Determine the (X, Y) coordinate at the center of the cell enclosing the given text.  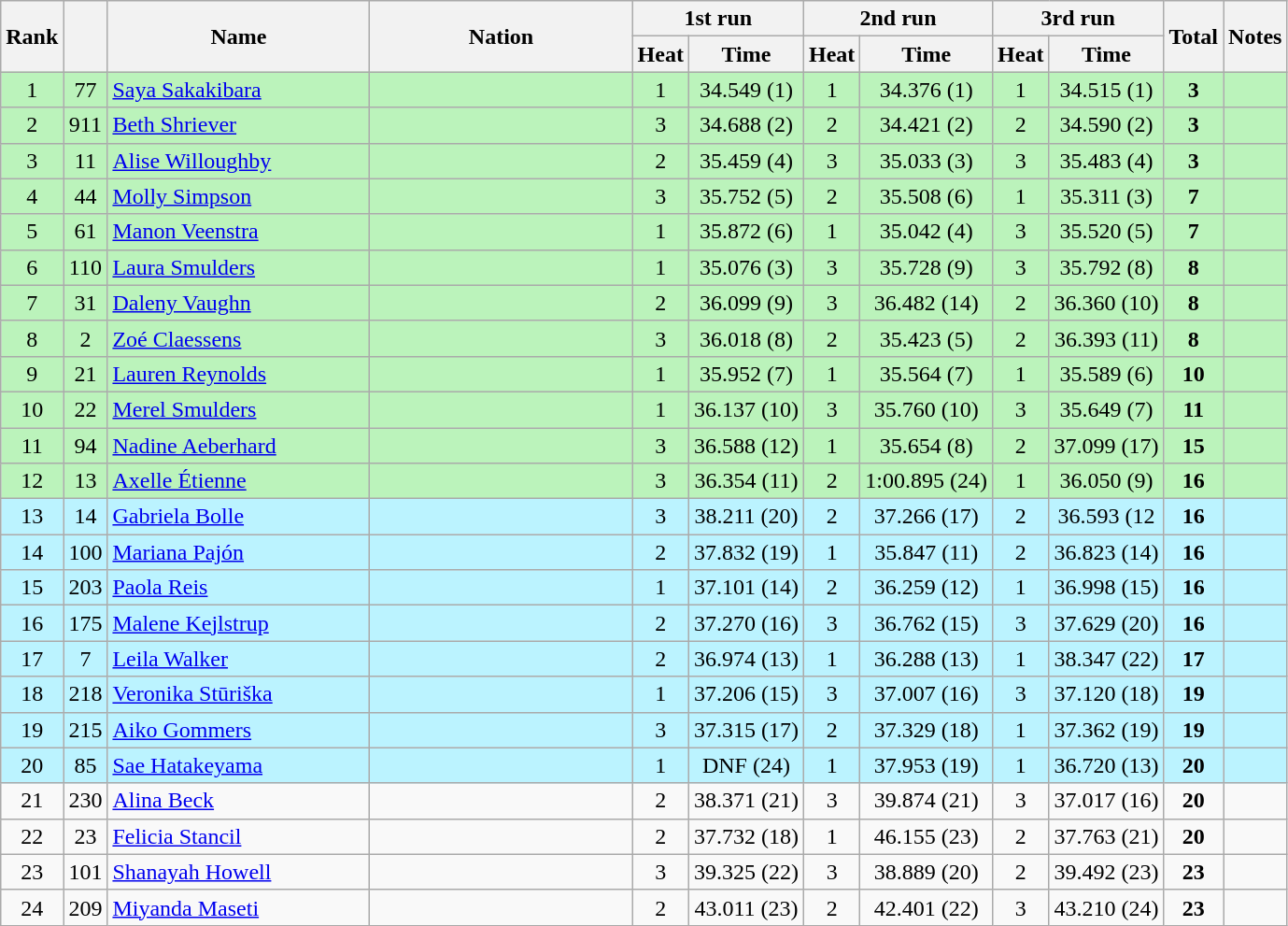
3rd run (1078, 19)
37.953 (19) (927, 765)
Beth Shriever (239, 125)
218 (86, 694)
Felicia Stancil (239, 836)
Nadine Aeberhard (239, 446)
43.210 (24) (1106, 907)
35.649 (7) (1106, 409)
36.360 (10) (1106, 303)
35.042 (4) (927, 232)
35.847 (11) (927, 552)
Merel Smulders (239, 409)
43.011 (23) (745, 907)
35.760 (10) (927, 409)
36.720 (13) (1106, 765)
34.590 (2) (1106, 125)
Total (1194, 36)
Lauren Reynolds (239, 374)
36.974 (13) (745, 659)
911 (86, 125)
Daleny Vaughn (239, 303)
230 (86, 801)
Paola Reis (239, 588)
36.137 (10) (745, 409)
35.728 (9) (927, 267)
Name (239, 36)
35.564 (7) (927, 374)
34.421 (2) (927, 125)
DNF (24) (745, 765)
38.211 (20) (745, 517)
36.259 (12) (927, 588)
39.325 (22) (745, 872)
77 (86, 90)
35.483 (4) (1106, 161)
37.329 (18) (927, 730)
37.315 (17) (745, 730)
Molly Simpson (239, 196)
36.762 (15) (927, 623)
Leila Walker (239, 659)
12 (32, 481)
35.792 (8) (1106, 267)
37.763 (21) (1106, 836)
38.889 (20) (927, 872)
Malene Kejlstrup (239, 623)
Axelle Étienne (239, 481)
37.270 (16) (745, 623)
Notes (1255, 36)
35.872 (6) (745, 232)
46.155 (23) (927, 836)
5 (32, 232)
36.593 (12 (1106, 517)
1:00.895 (24) (927, 481)
209 (86, 907)
Rank (32, 36)
Sae Hatakeyama (239, 765)
101 (86, 872)
35.952 (7) (745, 374)
110 (86, 267)
37.266 (17) (927, 517)
37.206 (15) (745, 694)
Gabriela Bolle (239, 517)
34.688 (2) (745, 125)
175 (86, 623)
37.362 (19) (1106, 730)
34.376 (1) (927, 90)
203 (86, 588)
9 (32, 374)
2nd run (898, 19)
36.393 (11) (1106, 338)
24 (32, 907)
100 (86, 552)
215 (86, 730)
35.520 (5) (1106, 232)
18 (32, 694)
35.459 (4) (745, 161)
Zoé Claessens (239, 338)
6 (32, 267)
36.018 (8) (745, 338)
36.823 (14) (1106, 552)
37.007 (16) (927, 694)
35.508 (6) (927, 196)
35.752 (5) (745, 196)
34.515 (1) (1106, 90)
1st run (717, 19)
Mariana Pajón (239, 552)
35.589 (6) (1106, 374)
35.076 (3) (745, 267)
36.288 (13) (927, 659)
35.423 (5) (927, 338)
37.832 (19) (745, 552)
36.050 (9) (1106, 481)
37.629 (20) (1106, 623)
Shanayah Howell (239, 872)
36.998 (15) (1106, 588)
Saya Sakakibara (239, 90)
Laura Smulders (239, 267)
Manon Veenstra (239, 232)
42.401 (22) (927, 907)
94 (86, 446)
Veronika Stūriška (239, 694)
4 (32, 196)
36.354 (11) (745, 481)
37.099 (17) (1106, 446)
39.874 (21) (927, 801)
37.732 (18) (745, 836)
39.492 (23) (1106, 872)
44 (86, 196)
38.347 (22) (1106, 659)
37.017 (16) (1106, 801)
34.549 (1) (745, 90)
61 (86, 232)
Alise Willoughby (239, 161)
85 (86, 765)
36.482 (14) (927, 303)
38.371 (21) (745, 801)
31 (86, 303)
36.588 (12) (745, 446)
Alina Beck (239, 801)
35.311 (3) (1106, 196)
Miyanda Maseti (239, 907)
Aiko Gommers (239, 730)
36.099 (9) (745, 303)
35.033 (3) (927, 161)
37.120 (18) (1106, 694)
35.654 (8) (927, 446)
37.101 (14) (745, 588)
Nation (501, 36)
